Detect which cell encompasses the target text, then output its [x, y] center coordinate. 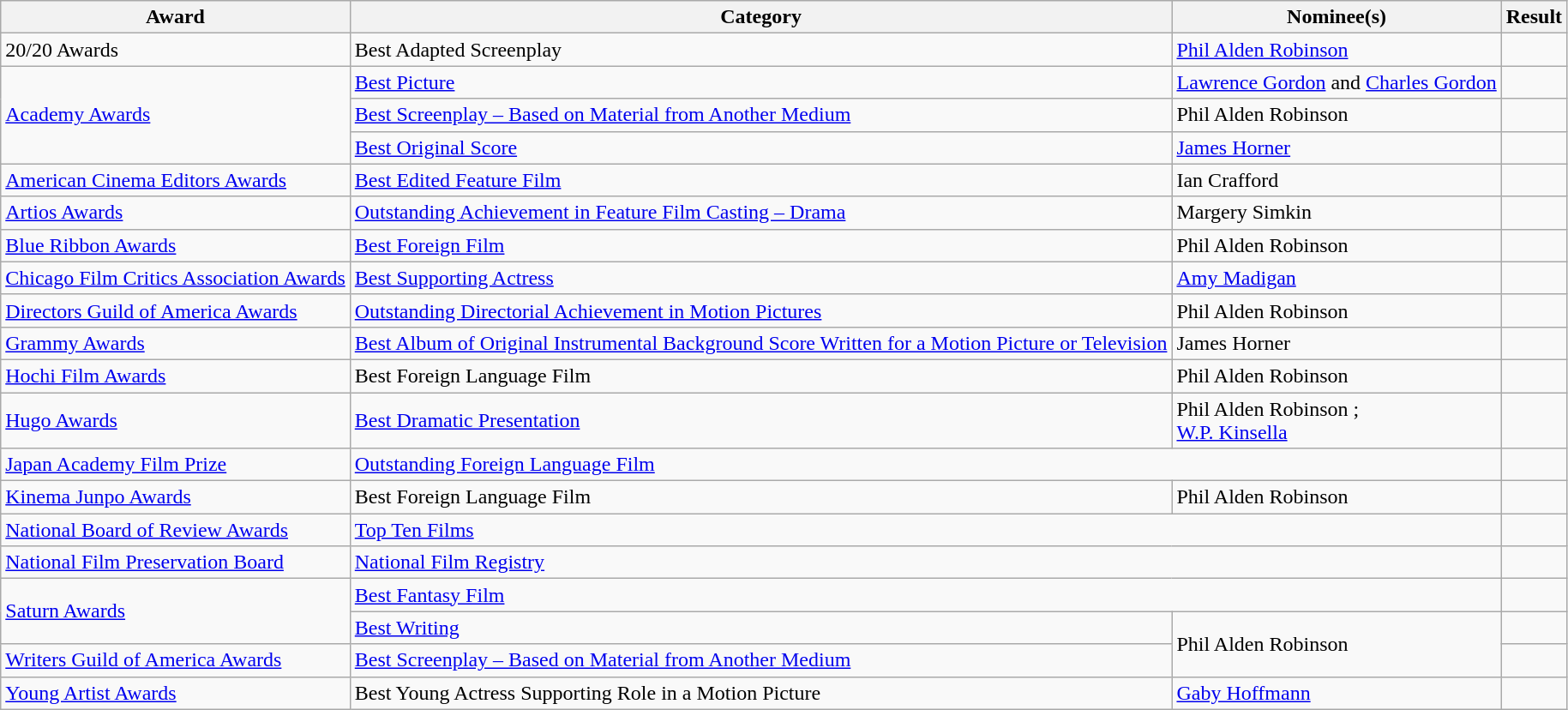
Young Artist Awards [176, 693]
Outstanding Foreign Language Film [926, 465]
Best Edited Feature Film [761, 180]
Academy Awards [176, 115]
Chicago Film Critics Association Awards [176, 278]
Ian Crafford [1337, 180]
Top Ten Films [926, 530]
Best Foreign Film [761, 245]
Japan Academy Film Prize [176, 465]
Best Dramatic Presentation [761, 420]
Outstanding Achievement in Feature Film Casting – Drama [761, 213]
Gaby Hoffmann [1337, 693]
Best Supporting Actress [761, 278]
Lawrence Gordon and Charles Gordon [1337, 82]
Phil Alden Robinson ; W.P. Kinsella [1337, 420]
Best Adapted Screenplay [761, 50]
Hugo Awards [176, 420]
Hochi Film Awards [176, 376]
Category [761, 17]
Nominee(s) [1337, 17]
Outstanding Directorial Achievement in Motion Pictures [761, 310]
National Film Preservation Board [176, 563]
Result [1534, 17]
American Cinema Editors Awards [176, 180]
Writers Guild of America Awards [176, 660]
Amy Madigan [1337, 278]
National Board of Review Awards [176, 530]
20/20 Awards [176, 50]
Grammy Awards [176, 343]
Award [176, 17]
Best Album of Original Instrumental Background Score Written for a Motion Picture or Television [761, 343]
Kinema Junpo Awards [176, 497]
Best Original Score [761, 147]
Best Young Actress Supporting Role in a Motion Picture [761, 693]
Margery Simkin [1337, 213]
Best Picture [761, 82]
Best Writing [761, 628]
Saturn Awards [176, 611]
Directors Guild of America Awards [176, 310]
National Film Registry [926, 563]
Best Fantasy Film [926, 595]
Artios Awards [176, 213]
Blue Ribbon Awards [176, 245]
